Scan for the cell matching the given text and deliver its [x, y] coordinate at center. 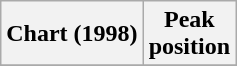
Chart (1998) [72, 34]
Peakposition [189, 34]
